Locate the cell with the specified text and output its (X, Y) center coordinate. 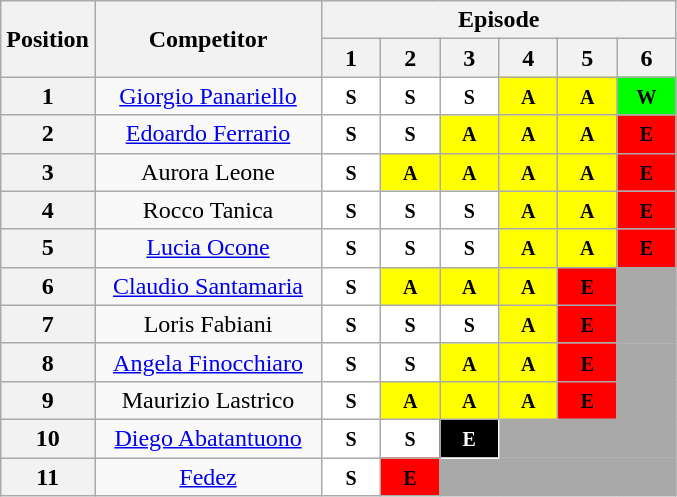
Loris Fabiani (208, 324)
Maurizio Lastrico (208, 400)
9 (48, 400)
Episode (499, 20)
Diego Abatantuono (208, 438)
Giorgio Panariello (208, 96)
Lucia Ocone (208, 248)
Rocco Tanica (208, 210)
8 (48, 362)
Competitor (208, 39)
Aurora Leone (208, 172)
11 (48, 477)
W (646, 96)
Claudio Santamaria (208, 286)
10 (48, 438)
Fedez (208, 477)
Angela Finocchiaro (208, 362)
Edoardo Ferrario (208, 134)
Position (48, 39)
7 (48, 324)
